Return the (x, y) coordinate for the center point of the cell that contains the specified text.  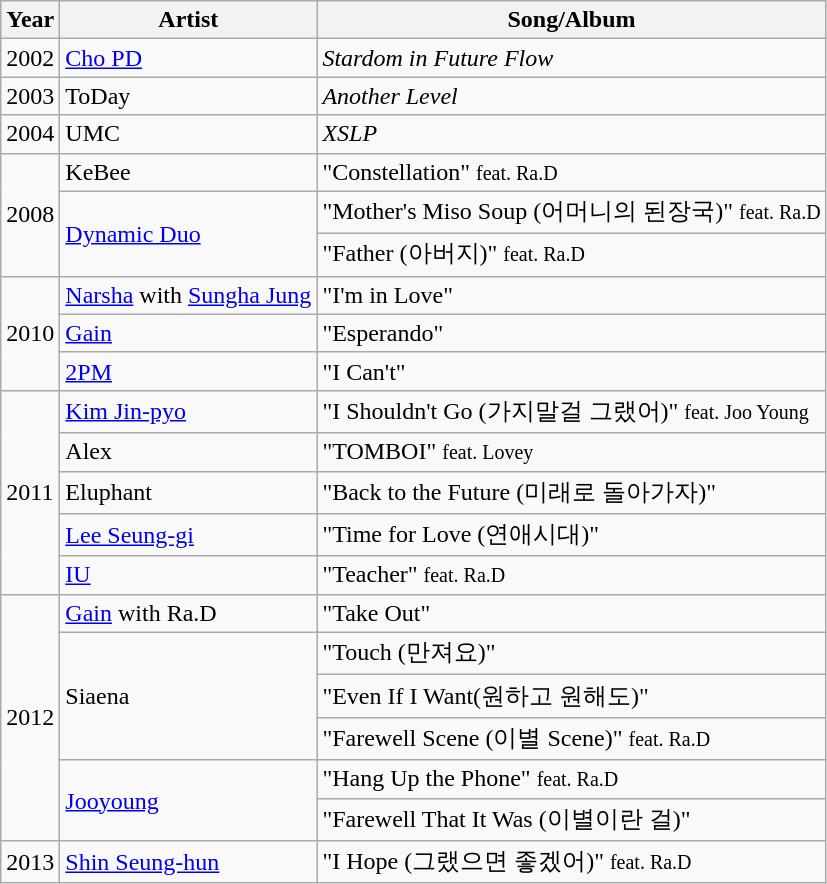
Year (30, 20)
Siaena (188, 696)
"Farewell Scene (이별 Scene)" feat. Ra.D (572, 738)
Narsha with Sungha Jung (188, 295)
Cho PD (188, 58)
"Farewell That It Was (이별이란 걸)" (572, 820)
"Esperando" (572, 333)
2011 (30, 492)
"Mother's Miso Soup (어머니의 된장국)" feat. Ra.D (572, 212)
2013 (30, 862)
"I'm in Love" (572, 295)
Stardom in Future Flow (572, 58)
"Teacher" feat. Ra.D (572, 575)
Lee Seung-gi (188, 536)
"Father (아버지)" feat. Ra.D (572, 256)
"Back to the Future (미래로 돌아가자)" (572, 492)
2004 (30, 134)
2PM (188, 371)
IU (188, 575)
Eluphant (188, 492)
Song/Album (572, 20)
Shin Seung-hun (188, 862)
ToDay (188, 96)
"Hang Up the Phone" feat. Ra.D (572, 779)
"Time for Love (연애시대)" (572, 536)
"Constellation" feat. Ra.D (572, 172)
"Even If I Want(원하고 원해도)" (572, 696)
2003 (30, 96)
Dynamic Duo (188, 234)
KeBee (188, 172)
Another Level (572, 96)
Artist (188, 20)
2012 (30, 717)
"I Hope (그랬으면 좋겠어)" feat. Ra.D (572, 862)
UMC (188, 134)
2010 (30, 333)
2002 (30, 58)
Jooyoung (188, 800)
"I Can't" (572, 371)
"Touch (만져요)" (572, 654)
"I Shouldn't Go (가지말걸 그랬어)" feat. Joo Young (572, 412)
Alex (188, 452)
"TOMBOI" feat. Lovey (572, 452)
"Take Out" (572, 613)
Kim Jin-pyo (188, 412)
2008 (30, 214)
Gain with Ra.D (188, 613)
XSLP (572, 134)
Gain (188, 333)
